Return (X, Y) of the center of cell containing provided text 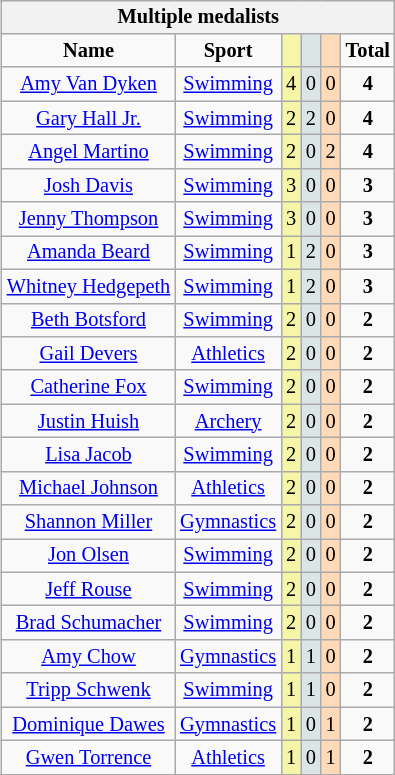
Sport (228, 51)
Justin Huish (88, 421)
Gwen Torrence (88, 758)
Total (368, 51)
Jon Olsen (88, 556)
Gary Hall Jr. (88, 118)
Tripp Schwenk (88, 690)
Amy Van Dyken (88, 84)
Jeff Rouse (88, 589)
Name (88, 51)
Archery (228, 421)
Amy Chow (88, 657)
Beth Botsford (88, 320)
Gail Devers (88, 354)
Dominique Dawes (88, 724)
Whitney Hedgepeth (88, 286)
Amanda Beard (88, 253)
Brad Schumacher (88, 623)
Shannon Miller (88, 522)
Catherine Fox (88, 387)
Multiple medalists (198, 17)
Angel Martino (88, 152)
Jenny Thompson (88, 219)
Michael Johnson (88, 488)
Josh Davis (88, 185)
Lisa Jacob (88, 455)
